Identify which cell holds the provided text, then report its (X, Y) central coordinate. 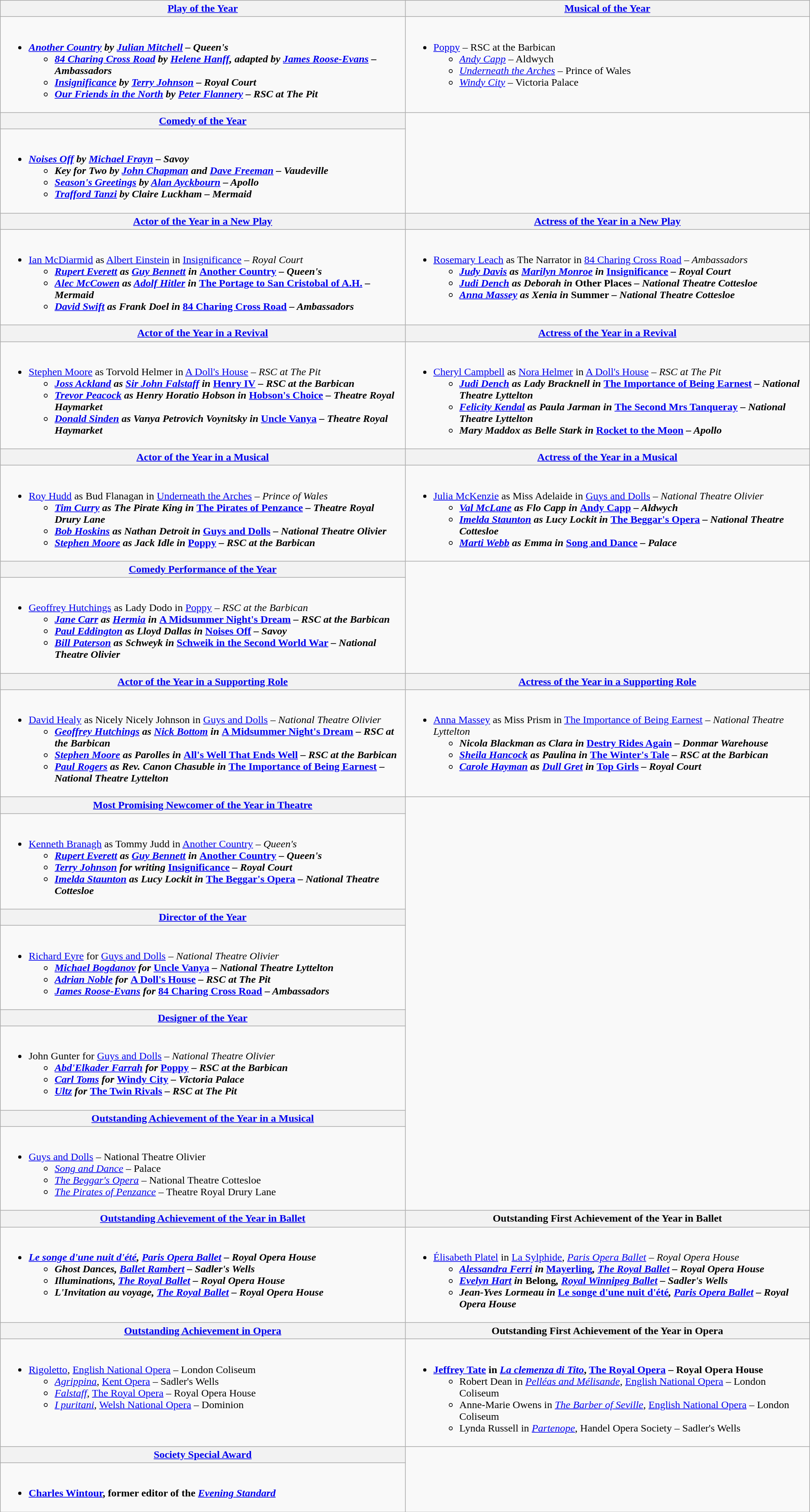
Play of the Year (202, 9)
Actress of the Year in a New Play (607, 221)
Actor of the Year in a Musical (202, 457)
Actor of the Year in a Revival (202, 333)
Director of the Year (202, 917)
Actress of the Year in a Musical (607, 457)
Most Promising Newcomer of the Year in Theatre (202, 805)
Actor of the Year in a Supporting Role (202, 682)
Actress of the Year in a Supporting Role (607, 682)
Outstanding Achievement of the Year in a Musical (202, 1118)
Outstanding First Achievement of the Year in Opera (607, 1331)
Comedy Performance of the Year (202, 569)
Outstanding First Achievement of the Year in Ballet (607, 1219)
Musical of the Year (607, 9)
Designer of the Year (202, 1018)
Outstanding Achievement in Opera (202, 1331)
Outstanding Achievement of the Year in Ballet (202, 1219)
Actress of the Year in a Revival (607, 333)
Society Special Award (202, 1454)
Actor of the Year in a New Play (202, 221)
Comedy of the Year (202, 121)
Charles Wintour, former editor of the Evening Standard (202, 1487)
Poppy – RSC at the BarbicanAndy Capp – AldwychUnderneath the Arches – Prince of WalesWindy City – Victoria Palace (607, 65)
